Scan for the cell matching the given text and deliver its [x, y] coordinate at center. 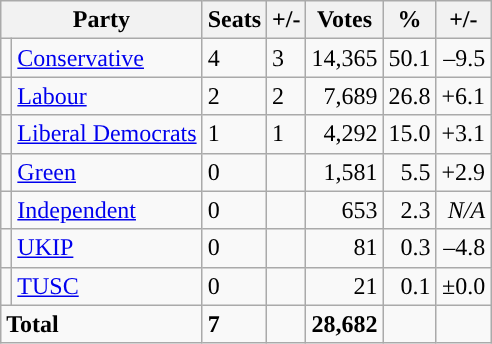
26.8 [410, 96]
Labour [107, 96]
TUSC [107, 286]
±0.0 [464, 286]
Green [107, 172]
3 [286, 58]
14,365 [344, 58]
15.0 [410, 134]
81 [344, 248]
Independent [107, 210]
+3.1 [464, 134]
4 [234, 58]
2.3 [410, 210]
+6.1 [464, 96]
+2.9 [464, 172]
Seats [234, 20]
50.1 [410, 58]
28,682 [344, 324]
7 [234, 324]
5.5 [410, 172]
7,689 [344, 96]
0.3 [410, 248]
4,292 [344, 134]
Liberal Democrats [107, 134]
0.1 [410, 286]
Votes [344, 20]
–4.8 [464, 248]
1,581 [344, 172]
653 [344, 210]
Party [102, 20]
N/A [464, 210]
–9.5 [464, 58]
UKIP [107, 248]
Total [102, 324]
Conservative [107, 58]
% [410, 20]
21 [344, 286]
